Pinpoint the cell where the given text exists, returning its [x, y] midpoint coordinate. 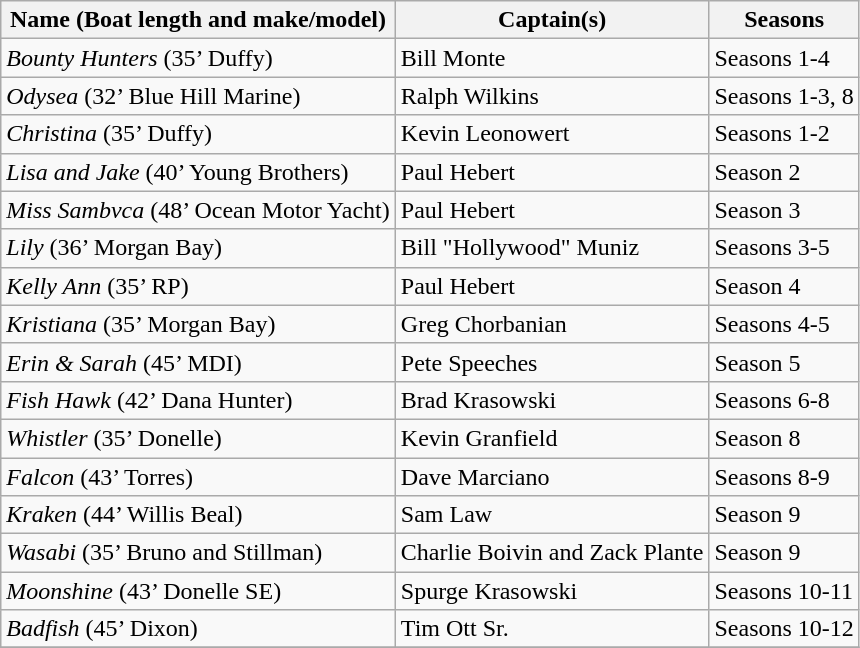
Seasons 1-3, 8 [784, 96]
Kelly Ann (35’ RP) [198, 286]
Seasons 3-5 [784, 248]
Seasons 10-11 [784, 591]
Bounty Hunters (35’ Duffy) [198, 58]
Kristiana (35’ Morgan Bay) [198, 324]
Season 2 [784, 172]
Season 3 [784, 210]
Name (Boat length and make/model) [198, 20]
Seasons [784, 20]
Season 5 [784, 362]
Pete Speeches [552, 362]
Whistler (35’ Donelle) [198, 438]
Kevin Leonowert [552, 134]
Seasons 1-2 [784, 134]
Charlie Boivin and Zack Plante [552, 553]
Falcon (43’ Torres) [198, 477]
Lily (36’ Morgan Bay) [198, 248]
Christina (35’ Duffy) [198, 134]
Tim Ott Sr. [552, 629]
Odysea (32’ Blue Hill Marine) [198, 96]
Seasons 8-9 [784, 477]
Seasons 4-5 [784, 324]
Fish Hawk (42’ Dana Hunter) [198, 400]
Kevin Granfield [552, 438]
Seasons 1-4 [784, 58]
Dave Marciano [552, 477]
Spurge Krasowski [552, 591]
Bill Monte [552, 58]
Badfish (45’ Dixon) [198, 629]
Lisa and Jake (40’ Young Brothers) [198, 172]
Season 4 [784, 286]
Season 8 [784, 438]
Captain(s) [552, 20]
Miss Sambvca (48’ Ocean Motor Yacht) [198, 210]
Erin & Sarah (45’ MDI) [198, 362]
Seasons 10-12 [784, 629]
Seasons 6-8 [784, 400]
Sam Law [552, 515]
Ralph Wilkins [552, 96]
Wasabi (35’ Bruno and Stillman) [198, 553]
Greg Chorbanian [552, 324]
Moonshine (43’ Donelle SE) [198, 591]
Brad Krasowski [552, 400]
Kraken (44’ Willis Beal) [198, 515]
Bill "Hollywood" Muniz [552, 248]
